Detect which cell encompasses the target text, then output its [x, y] center coordinate. 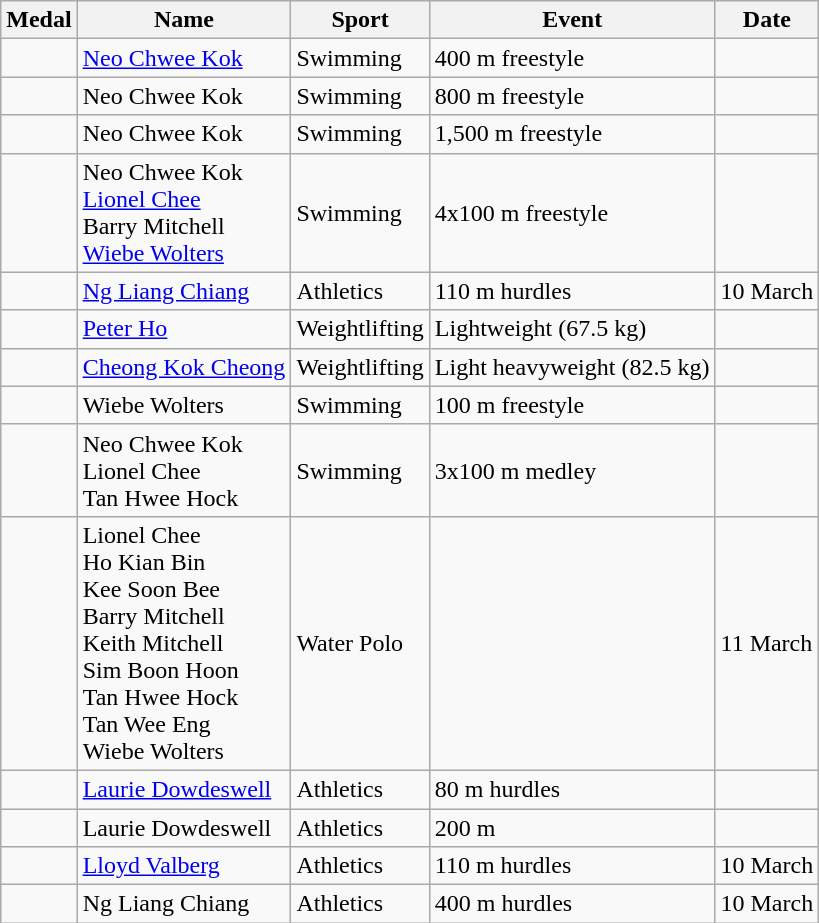
400 m hurdles [572, 904]
Sport [360, 20]
Neo Chwee KokLionel CheeBarry MitchellWiebe Wolters [184, 212]
11 March [767, 643]
Event [572, 20]
4x100 m freestyle [572, 212]
Neo Chwee KokLionel CheeTan Hwee Hock [184, 470]
800 m freestyle [572, 96]
Peter Ho [184, 329]
100 m freestyle [572, 405]
3x100 m medley [572, 470]
Light heavyweight (82.5 kg) [572, 367]
Name [184, 20]
200 m [572, 827]
400 m freestyle [572, 58]
Lightweight (67.5 kg) [572, 329]
80 m hurdles [572, 789]
Cheong Kok Cheong [184, 367]
1,500 m freestyle [572, 134]
Lloyd Valberg [184, 866]
Lionel CheeHo Kian BinKee Soon BeeBarry MitchellKeith MitchellSim Boon HoonTan Hwee HockTan Wee EngWiebe Wolters [184, 643]
Medal [39, 20]
Wiebe Wolters [184, 405]
Date [767, 20]
Water Polo [360, 643]
